Return the [x, y] coordinate for the center point of the cell that contains the specified text.  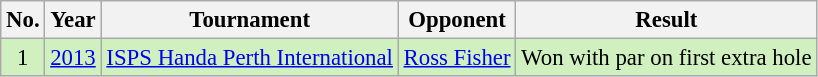
Won with par on first extra hole [666, 58]
No. [23, 20]
2013 [73, 58]
Year [73, 20]
Tournament [250, 20]
Ross Fisher [457, 58]
Opponent [457, 20]
1 [23, 58]
Result [666, 20]
ISPS Handa Perth International [250, 58]
